Return the (X, Y) coordinate for the center point of the cell that contains the specified text.  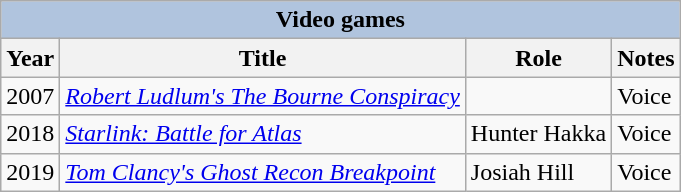
Robert Ludlum's The Bourne Conspiracy (263, 96)
2007 (30, 96)
Year (30, 58)
Tom Clancy's Ghost Recon Breakpoint (263, 172)
Josiah Hill (538, 172)
2019 (30, 172)
2018 (30, 134)
Hunter Hakka (538, 134)
Role (538, 58)
Video games (340, 20)
Notes (646, 58)
Title (263, 58)
Starlink: Battle for Atlas (263, 134)
